Output the [x, y] coordinate of the center of the cell containing the given text.  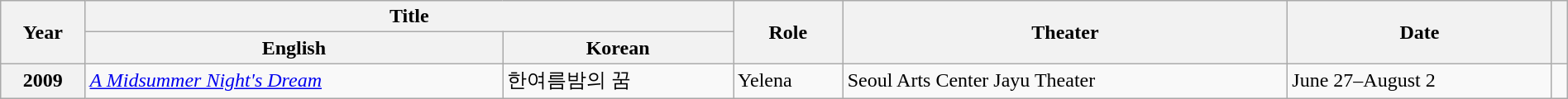
Date [1419, 32]
Theater [1065, 32]
Title [409, 16]
2009 [43, 81]
Korean [619, 48]
Year [43, 32]
Role [789, 32]
한여름밤의 꿈 [619, 81]
A Midsummer Night's Dream [294, 81]
Seoul Arts Center Jayu Theater [1065, 81]
June 27–August 2 [1419, 81]
English [294, 48]
Yelena [789, 81]
